Scan for the cell matching the given text and deliver its [x, y] coordinate at center. 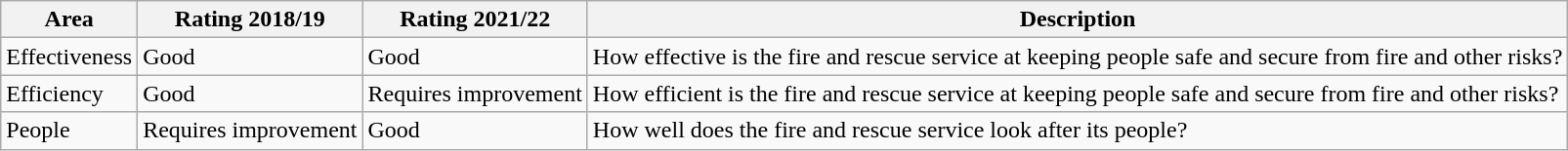
How effective is the fire and rescue service at keeping people safe and secure from fire and other risks? [1078, 57]
Effectiveness [69, 57]
Efficiency [69, 94]
How well does the fire and rescue service look after its people? [1078, 131]
Description [1078, 19]
How efficient is the fire and rescue service at keeping people safe and secure from fire and other risks? [1078, 94]
Rating 2018/19 [250, 19]
Area [69, 19]
Rating 2021/22 [475, 19]
People [69, 131]
